For the text-containing cell, return its midpoint in [X, Y] coordinate format. 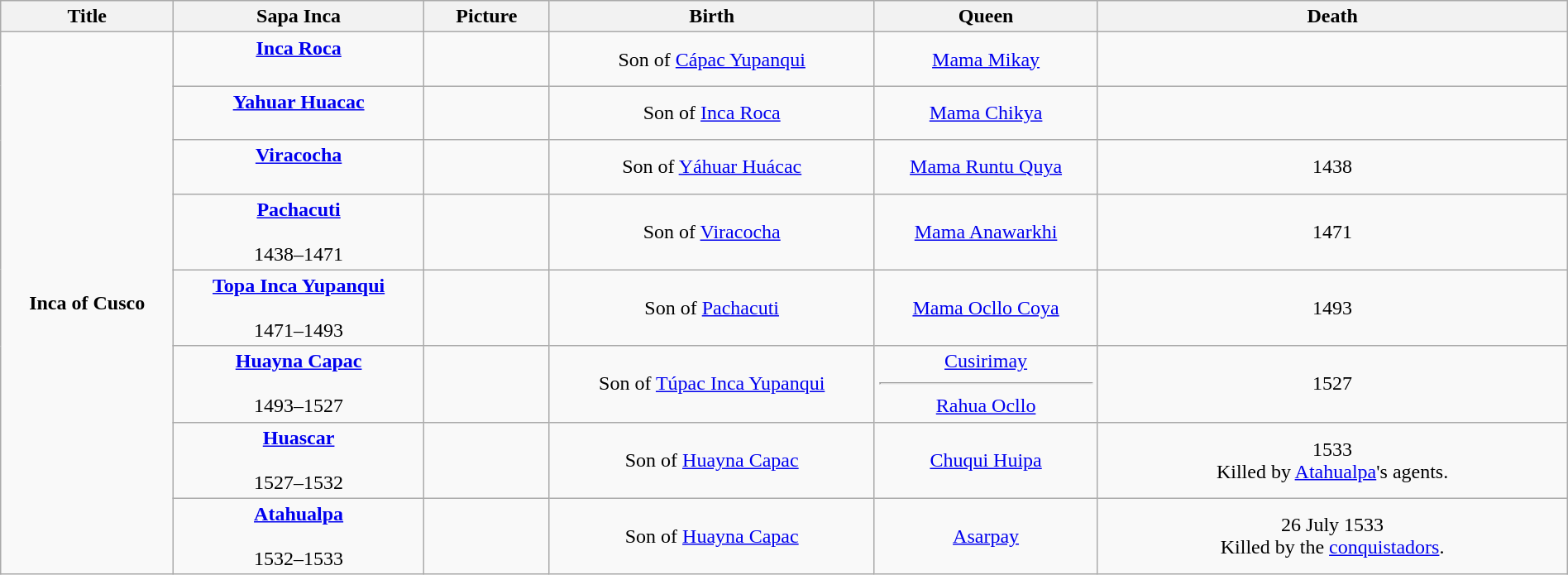
Sapa Inca [299, 17]
Birth [711, 17]
Son of Pachacuti [711, 308]
Mama Anawarkhi [986, 232]
26 July 1533Killed by the conquistadors. [1332, 536]
Mama Chikya [986, 113]
Death [1332, 17]
Son of Túpac Inca Yupanqui [711, 384]
Topa Inca Yupanqui1471–1493 [299, 308]
1438 [1332, 167]
Chuqui Huipa [986, 460]
1471 [1332, 232]
1527 [1332, 384]
Son of Cápac Yupanqui [711, 60]
Mama Ocllo Coya [986, 308]
Queen [986, 17]
Son of Yáhuar Huácac [711, 167]
Yahuar Huacac [299, 113]
Atahualpa1532–1533 [299, 536]
CusirimayRahua Ocllo [986, 384]
Inca Roca [299, 60]
Huascar1527–1532 [299, 460]
Asarpay [986, 536]
Son of Viracocha [711, 232]
1493 [1332, 308]
Title [88, 17]
Inca of Cusco [88, 304]
Mama Mikay [986, 60]
Son of Inca Roca [711, 113]
Viracocha [299, 167]
Huayna Capac1493–1527 [299, 384]
Picture [487, 17]
1533Killed by Atahualpa's agents. [1332, 460]
Pachacuti1438–1471 [299, 232]
Mama Runtu Quya [986, 167]
